Scan for the cell matching the given text and deliver its (X, Y) coordinate at center. 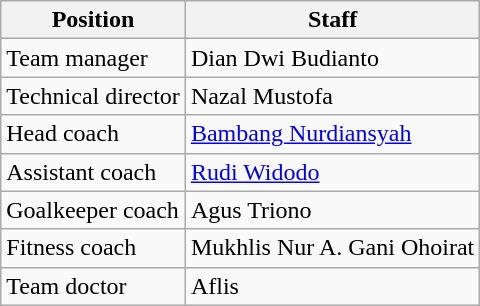
Agus Triono (332, 210)
Fitness coach (94, 248)
Technical director (94, 96)
Rudi Widodo (332, 172)
Head coach (94, 134)
Staff (332, 20)
Aflis (332, 286)
Team doctor (94, 286)
Position (94, 20)
Nazal Mustofa (332, 96)
Bambang Nurdiansyah (332, 134)
Dian Dwi Budianto (332, 58)
Team manager (94, 58)
Goalkeeper coach (94, 210)
Assistant coach (94, 172)
Mukhlis Nur A. Gani Ohoirat (332, 248)
